Locate the cell with the specified text and output its (X, Y) center coordinate. 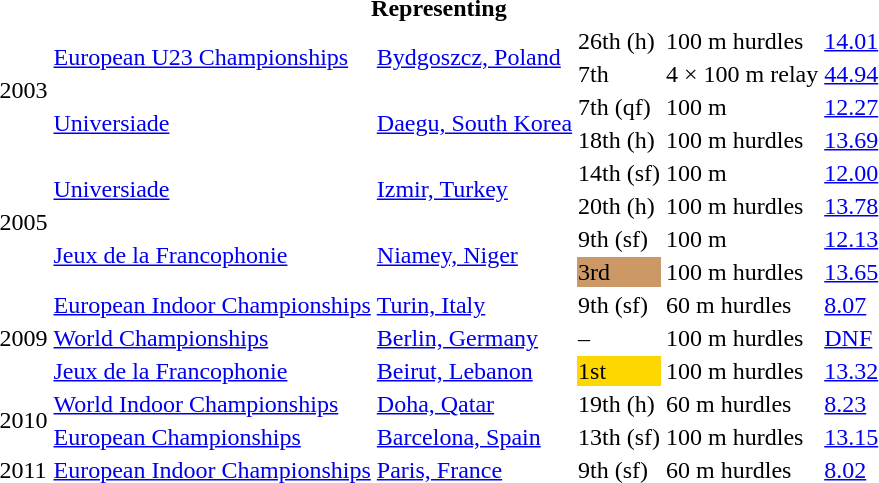
19th (h) (620, 404)
World Indoor Championships (212, 404)
Niamey, Niger (474, 256)
Daegu, South Korea (474, 124)
Izmir, Turkey (474, 190)
26th (h) (620, 41)
European Championships (212, 437)
14th (sf) (620, 173)
World Championships (212, 338)
7th (620, 74)
Doha, Qatar (474, 404)
Bydgoszcz, Poland (474, 58)
Berlin, Germany (474, 338)
European U23 Championships (212, 58)
1st (620, 371)
13th (sf) (620, 437)
7th (qf) (620, 107)
3rd (620, 272)
18th (h) (620, 140)
Turin, Italy (474, 305)
Beirut, Lebanon (474, 371)
– (620, 338)
20th (h) (620, 206)
European Indoor Championships (212, 305)
4 × 100 m relay (742, 74)
Barcelona, Spain (474, 437)
